Detect which cell encompasses the target text, then output its (X, Y) center coordinate. 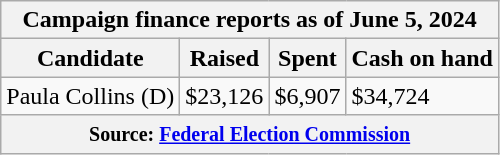
Candidate (90, 58)
$23,126 (224, 96)
Source: Federal Election Commission (250, 134)
Campaign finance reports as of June 5, 2024 (250, 20)
Spent (308, 58)
Cash on hand (422, 58)
$6,907 (308, 96)
Paula Collins (D) (90, 96)
$34,724 (422, 96)
Raised (224, 58)
